Search for the cell housing the specified text and yield its [X, Y] center coordinate. 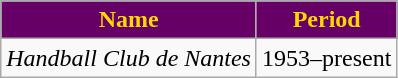
Name [129, 20]
1953–present [326, 58]
Handball Club de Nantes [129, 58]
Period [326, 20]
